Extract the (X, Y) coordinate from the center of the cell holding the provided text.  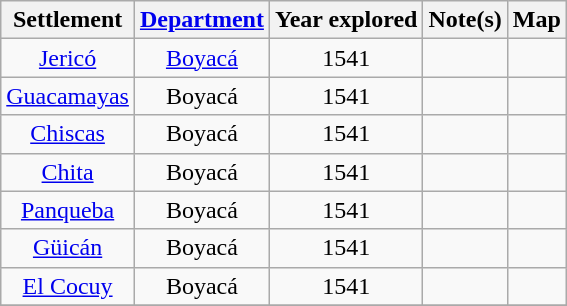
Note(s) (465, 20)
El Cocuy (68, 286)
Settlement (68, 20)
Guacamayas (68, 96)
Chiscas (68, 134)
Jericó (68, 58)
Chita (68, 172)
Güicán (68, 248)
Map (536, 20)
Department (202, 20)
Year explored (346, 20)
Panqueba (68, 210)
